Search for the cell housing the specified text and yield its [X, Y] center coordinate. 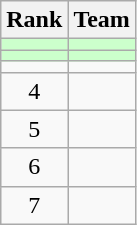
Team [102, 20]
6 [34, 167]
5 [34, 129]
Rank [34, 20]
7 [34, 205]
4 [34, 91]
